Scan for the cell matching the given text and deliver its [x, y] coordinate at center. 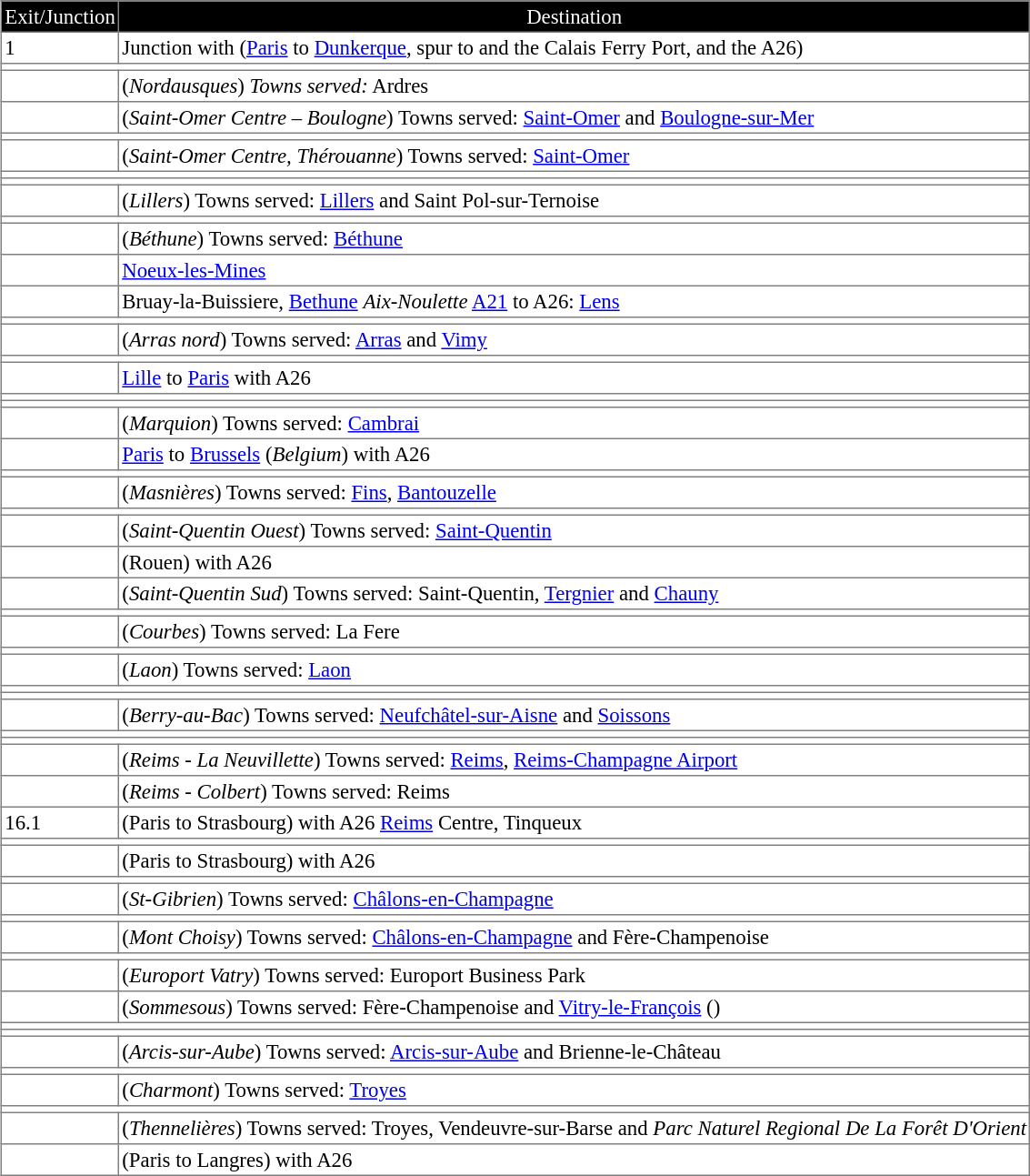
Noeux-les-Mines [575, 270]
(Laon) Towns served: Laon [575, 669]
Destination [575, 16]
(Thennelières) Towns served: Troyes, Vendeuvre-sur-Barse and Parc Naturel Regional De La Forêt D'Orient [575, 1128]
Bruay-la-Buissiere, Bethune Aix-Noulette A21 to A26: Lens [575, 301]
Exit/Junction [60, 16]
Junction with (Paris to Dunkerque, spur to and the Calais Ferry Port, and the A26) [575, 47]
1 [60, 47]
(Marquion) Towns served: Cambrai [575, 423]
(St-Gibrien) Towns served: Châlons-en-Champagne [575, 899]
(Courbes) Towns served: La Fere [575, 631]
(Paris to Strasbourg) with A26 [575, 860]
Lille to Paris with A26 [575, 377]
(Mont Choisy) Towns served: Châlons-en-Champagne and Fère-Champenoise [575, 937]
(Saint-Quentin Sud) Towns served: Saint-Quentin, Tergnier and Chauny [575, 593]
(Masnières) Towns served: Fins, Bantouzelle [575, 492]
Paris to Brussels (Belgium) with A26 [575, 454]
(Charmont) Towns served: Troyes [575, 1090]
(Saint-Omer Centre – Boulogne) Towns served: Saint-Omer and Boulogne-sur-Mer [575, 117]
(Sommesous) Towns served: Fère-Champenoise and Vitry-le-François () [575, 1007]
(Paris to Langres) with A26 [575, 1160]
(Béthune) Towns served: Béthune [575, 238]
(Berry-au-Bac) Towns served: Neufchâtel-sur-Aisne and Soissons [575, 715]
(Paris to Strasbourg) with A26 Reims Centre, Tinqueux [575, 822]
16.1 [60, 822]
(Arcis-sur-Aube) Towns served: Arcis-sur-Aube and Brienne-le-Château [575, 1051]
(Saint-Omer Centre, Thérouanne) Towns served: Saint-Omer [575, 156]
(Reims - La Neuvillette) Towns served: Reims, Reims-Champagne Airport [575, 759]
(Lillers) Towns served: Lillers and Saint Pol-sur-Ternoise [575, 200]
(Europort Vatry) Towns served: Europort Business Park [575, 975]
(Reims - Colbert) Towns served: Reims [575, 791]
(Nordausques) Towns served: Ardres [575, 85]
(Saint-Quentin Ouest) Towns served: Saint-Quentin [575, 530]
(Arras nord) Towns served: Arras and Vimy [575, 339]
(Rouen) with A26 [575, 562]
